Extract the (x, y) coordinate from the center of the cell holding the provided text.  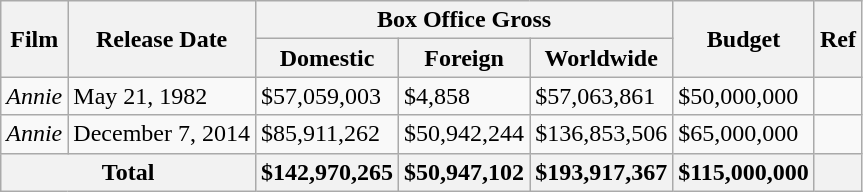
$85,911,262 (326, 134)
$57,063,861 (602, 96)
$136,853,506 (602, 134)
Film (34, 39)
Foreign (464, 58)
$115,000,000 (744, 172)
Total (128, 172)
Domestic (326, 58)
$4,858 (464, 96)
Ref (838, 39)
Budget (744, 39)
$193,917,367 (602, 172)
Release Date (162, 39)
$50,000,000 (744, 96)
$50,947,102 (464, 172)
$50,942,244 (464, 134)
Worldwide (602, 58)
December 7, 2014 (162, 134)
$65,000,000 (744, 134)
$142,970,265 (326, 172)
$57,059,003 (326, 96)
Box Office Gross (464, 20)
May 21, 1982 (162, 96)
